For the text-containing cell, return its midpoint in (X, Y) coordinate format. 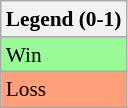
Loss (64, 90)
Legend (0-1) (64, 19)
Win (64, 55)
